Pinpoint the cell where the given text exists, returning its (x, y) midpoint coordinate. 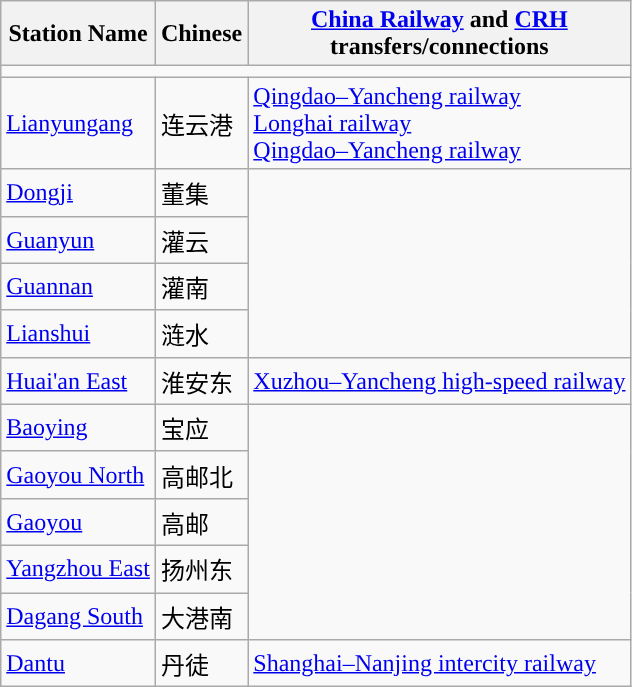
Dagang South (78, 616)
宝应 (201, 428)
Huai'an East (78, 380)
Guanyun (78, 240)
高邮北 (201, 474)
扬州东 (201, 568)
Xuzhou–Yancheng high-speed railway (440, 380)
连云港 (201, 123)
高邮 (201, 522)
Station Name (78, 34)
Guannan (78, 286)
Yangzhou East (78, 568)
Lianyungang (78, 123)
Qingdao–Yancheng railwayLonghai railwayQingdao–Yancheng railway (440, 123)
Gaoyou (78, 522)
涟水 (201, 334)
大港南 (201, 616)
Baoying (78, 428)
Gaoyou North (78, 474)
丹徒 (201, 664)
董集 (201, 192)
灌云 (201, 240)
Chinese (201, 34)
China Railway and CRHtransfers/connections (440, 34)
灌南 (201, 286)
Dongji (78, 192)
淮安东 (201, 380)
Dantu (78, 664)
Lianshui (78, 334)
Shanghai–Nanjing intercity railway (440, 664)
